Extract the [x, y] coordinate from the center of the cell holding the provided text.  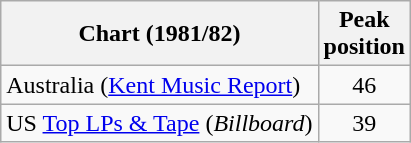
Chart (1981/82) [160, 34]
US Top LPs & Tape (Billboard) [160, 123]
39 [364, 123]
Peakposition [364, 34]
46 [364, 85]
Australia (Kent Music Report) [160, 85]
